Return (X, Y) of the center of cell containing provided text 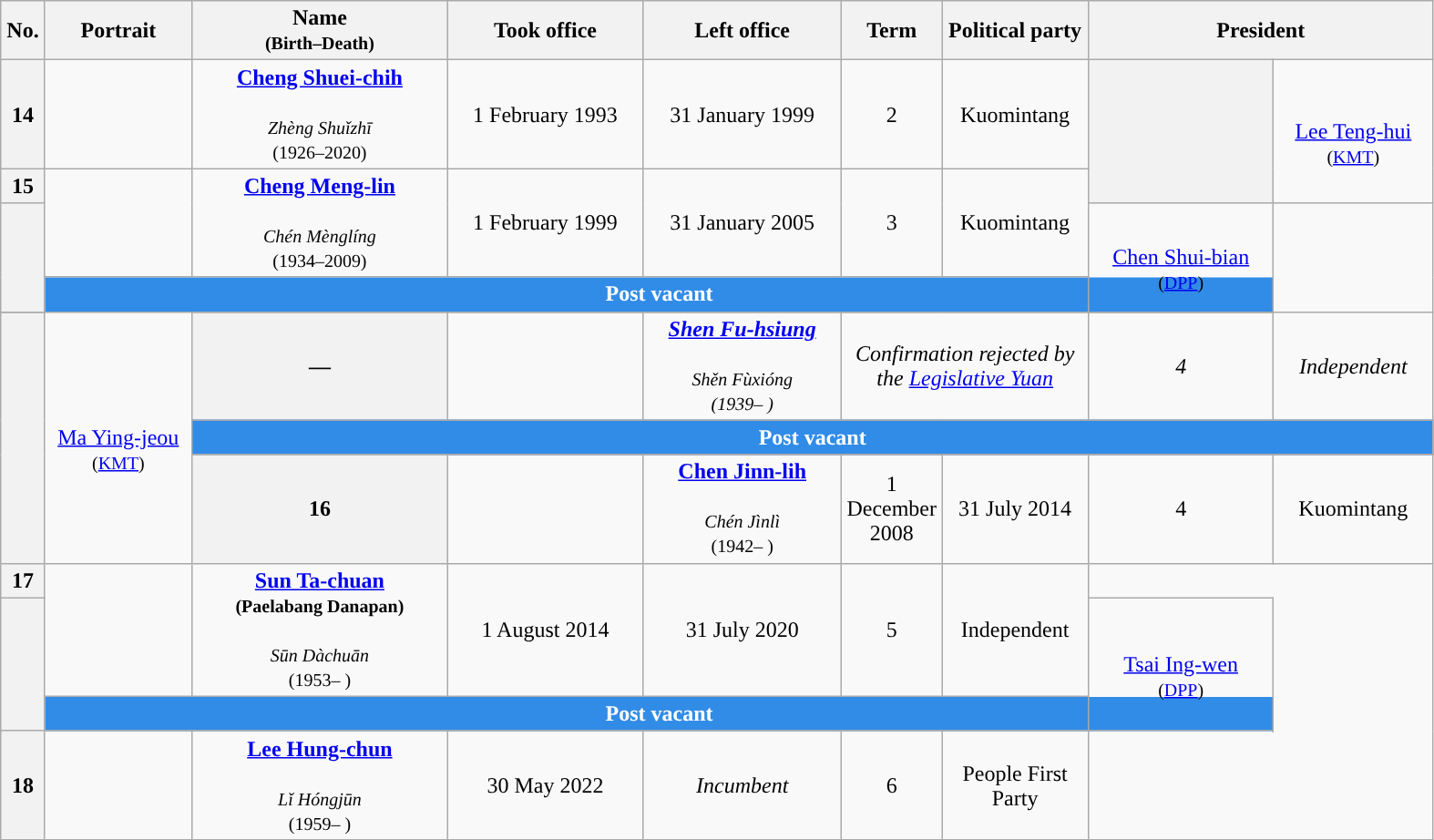
1 February 1999 (545, 222)
Sun Ta-chuan(Paelabang Danapan)Sūn Dàchuān(1953– ) (319, 630)
People First Party (1015, 785)
Ma Ying-jeou(KMT) (118, 437)
Confirmation rejected by the Legislative Yuan (966, 366)
31 July 2020 (742, 630)
17 (24, 580)
1 August 2014 (545, 630)
Tsai Ing-wen(DPP) (1181, 664)
5 (892, 630)
Cheng Shuei-chihZhèng Shuǐzhī(1926–2020) (319, 115)
Shen Fu-hsiungShěn Fùxióng(1939– ) (742, 366)
No. (24, 31)
President (1261, 31)
Lee Hung-chunLǐ Hóngjūn(1959– ) (319, 785)
Term (892, 31)
Chen Jinn-lihChén Jìnlì(1942– ) (742, 508)
Chen Shui-bian(DPP) (1181, 257)
30 May 2022 (545, 785)
— (319, 366)
31 January 2005 (742, 222)
14 (24, 115)
31 January 1999 (742, 115)
Name(Birth–Death) (319, 31)
Left office (742, 31)
18 (24, 785)
Lee Teng-hui(KMT) (1354, 131)
31 July 2014 (1015, 508)
Incumbent (742, 785)
1 December 2008 (892, 508)
6 (892, 785)
Cheng Meng-linChén Mènglíng(1934–2009) (319, 222)
16 (319, 508)
2 (892, 115)
15 (24, 186)
Portrait (118, 31)
Took office (545, 31)
Political party (1015, 31)
3 (892, 222)
1 February 1993 (545, 115)
